Determine the [X, Y] coordinate at the center of the cell enclosing the given text.  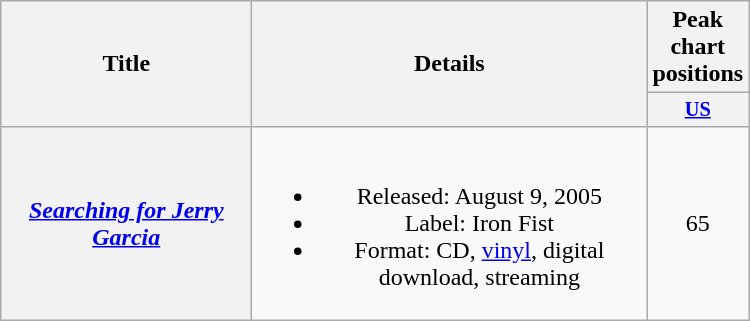
Peak chart positions [698, 47]
US [698, 110]
Details [450, 64]
65 [698, 223]
Released: August 9, 2005Label: Iron FistFormat: CD, vinyl, digital download, streaming [450, 223]
Title [126, 64]
Searching for Jerry Garcia [126, 223]
